Scan for the cell matching the given text and deliver its [X, Y] coordinate at center. 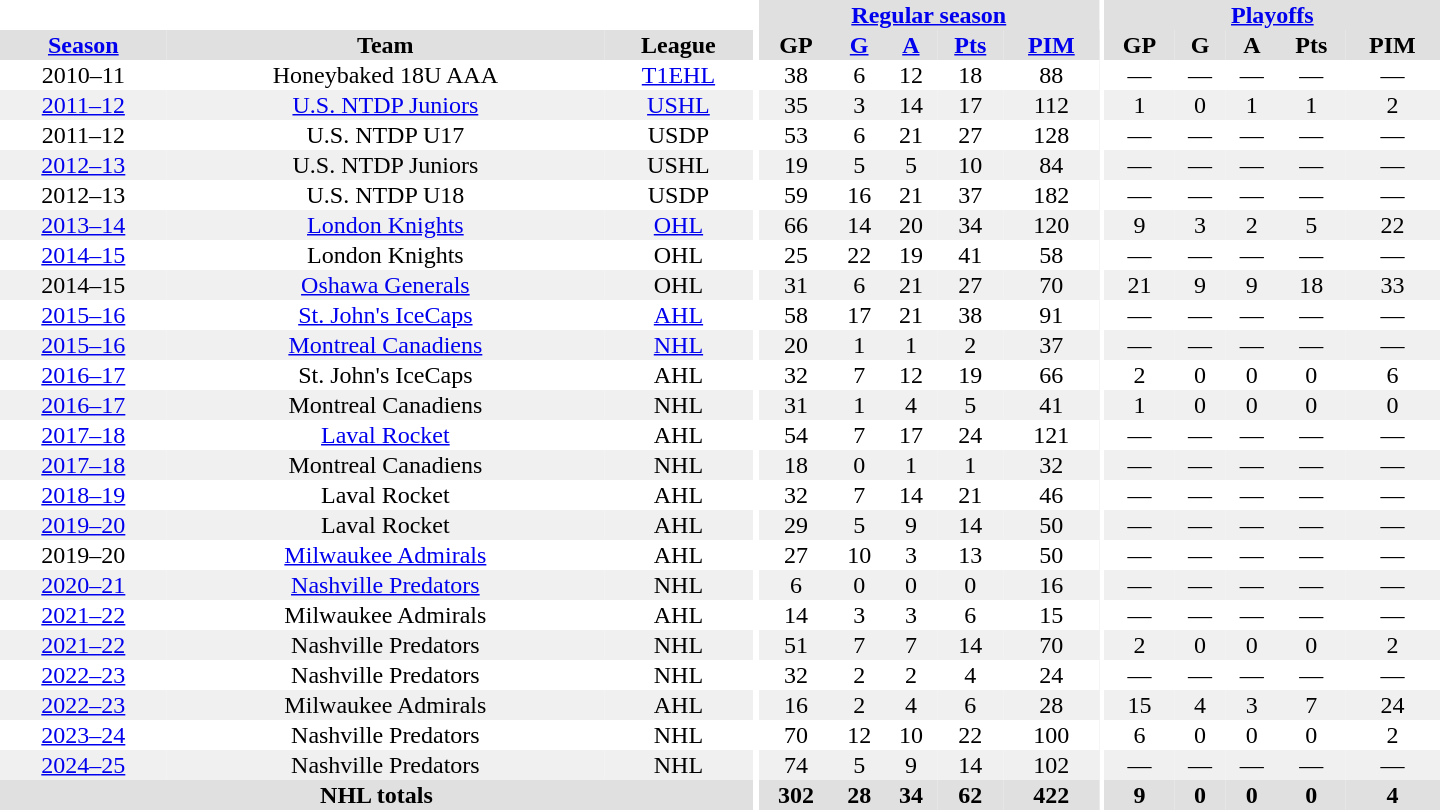
182 [1052, 195]
2010–11 [84, 75]
Oshawa Generals [386, 285]
54 [796, 435]
422 [1052, 795]
2024–25 [84, 765]
46 [1052, 495]
62 [970, 795]
Regular season [929, 15]
302 [796, 795]
33 [1392, 285]
NHL totals [376, 795]
13 [970, 555]
2020–21 [84, 585]
120 [1052, 225]
29 [796, 525]
59 [796, 195]
2013–14 [84, 225]
T1EHL [678, 75]
2018–19 [84, 495]
91 [1052, 315]
53 [796, 135]
U.S. NTDP U17 [386, 135]
84 [1052, 165]
102 [1052, 765]
35 [796, 105]
League [678, 45]
88 [1052, 75]
74 [796, 765]
Honeybaked 18U AAA [386, 75]
100 [1052, 735]
Team [386, 45]
112 [1052, 105]
Playoffs [1272, 15]
51 [796, 645]
Season [84, 45]
121 [1052, 435]
128 [1052, 135]
25 [796, 255]
U.S. NTDP U18 [386, 195]
2023–24 [84, 735]
